Detect which cell encompasses the target text, then output its (X, Y) center coordinate. 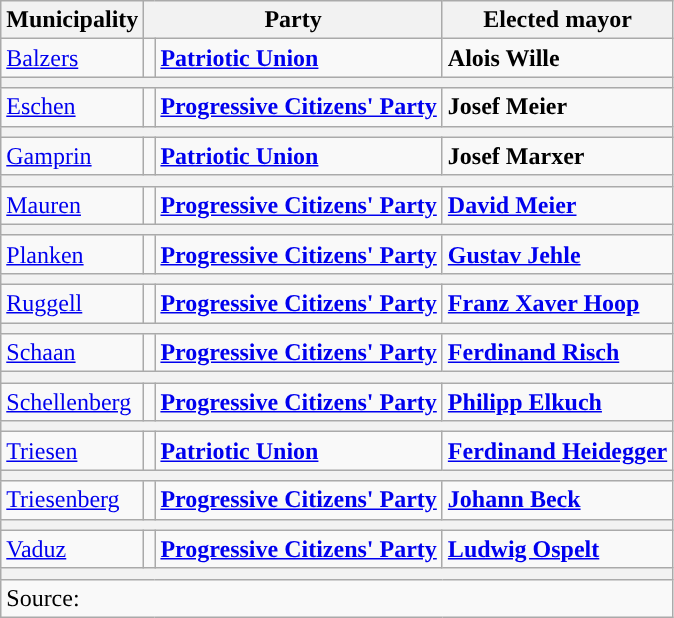
Franz Xaver Hoop (557, 303)
Gamprin (72, 156)
Mauren (72, 205)
Josef Marxer (557, 156)
Source: (337, 598)
David Meier (557, 205)
Johann Beck (557, 500)
Eschen (72, 107)
Triesenberg (72, 500)
Schaan (72, 353)
Triesen (72, 451)
Gustav Jehle (557, 254)
Philipp Elkuch (557, 402)
Josef Meier (557, 107)
Ferdinand Heidegger (557, 451)
Schellenberg (72, 402)
Planken (72, 254)
Party (293, 20)
Ferdinand Risch (557, 353)
Balzers (72, 58)
Elected mayor (557, 20)
Ludwig Ospelt (557, 549)
Ruggell (72, 303)
Vaduz (72, 549)
Alois Wille (557, 58)
Municipality (72, 20)
